For the text-containing cell, return its midpoint in (x, y) coordinate format. 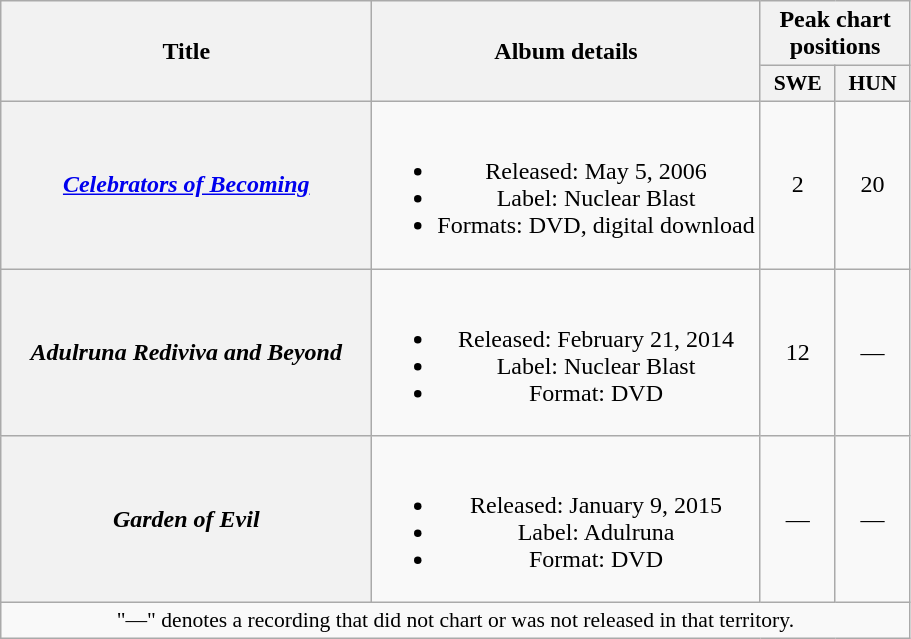
Released: May 5, 2006Label: Nuclear BlastFormats: DVD, digital download (566, 184)
HUN (872, 84)
Celebrators of Becoming (186, 184)
Released: February 21, 2014Label: Nuclear BlastFormat: DVD (566, 352)
Released: January 9, 2015Label: AdulrunaFormat: DVD (566, 520)
SWE (798, 84)
Peak chart positions (835, 34)
"—" denotes a recording that did not chart or was not released in that territory. (456, 621)
12 (798, 352)
20 (872, 184)
Garden of Evil (186, 520)
Title (186, 52)
Adulruna Rediviva and Beyond (186, 352)
2 (798, 184)
Album details (566, 52)
